Determine the [X, Y] coordinate at the center of the cell enclosing the given text.  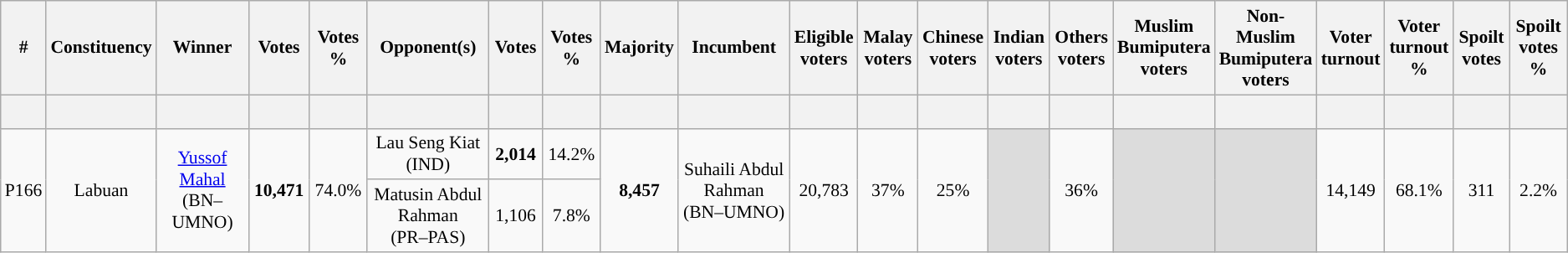
2.2% [1539, 190]
Incumbent [734, 48]
10,471 [278, 190]
Labuan [100, 190]
P166 [23, 190]
Voter turnout [1351, 48]
# [23, 48]
Suhaili Abdul Rahman(BN–UMNO) [734, 190]
Opponent(s) [428, 48]
2,014 [515, 154]
Majority [639, 48]
Indian voters [1019, 48]
8,457 [639, 190]
7.8% [572, 216]
14,149 [1351, 190]
20,783 [824, 190]
Malay voters [888, 48]
68.1% [1419, 190]
Muslim Bumiputera voters [1164, 48]
Winner [202, 48]
Eligible voters [824, 48]
14.2% [572, 154]
Spoilt votes % [1539, 48]
Spoilt votes [1482, 48]
74.0% [338, 190]
Others voters [1081, 48]
Voter turnout % [1419, 48]
25% [953, 190]
36% [1081, 190]
37% [888, 190]
311 [1482, 190]
Chinese voters [953, 48]
Matusin Abdul Rahman(PR–PAS) [428, 216]
Yussof Mahal(BN–UMNO) [202, 190]
Non-Muslim Bumiputera voters [1266, 48]
1,106 [515, 216]
Lau Seng Kiat(IND) [428, 154]
Constituency [100, 48]
